Return the [x, y] coordinate for the center point of the cell that contains the specified text.  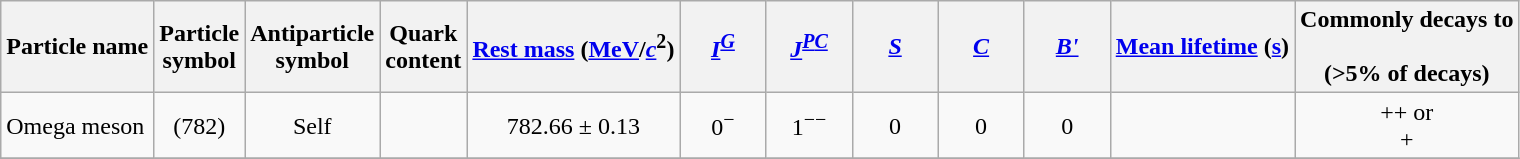
++ or+ [1407, 126]
Mean lifetime (s) [1202, 47]
Particle symbol [200, 47]
(782) [200, 126]
Particle name [78, 47]
Omega meson [78, 126]
IG [723, 47]
C [981, 47]
JPC [809, 47]
S [895, 47]
Quarkcontent [424, 47]
1−− [809, 126]
Self [312, 126]
Antiparticle symbol [312, 47]
Rest mass (MeV/c2) [574, 47]
782.66 ± 0.13 [574, 126]
B' [1067, 47]
Commonly decays to(>5% of decays) [1407, 47]
0− [723, 126]
